Capture the cell that displays the provided text and extract its [x, y] central coordinate. 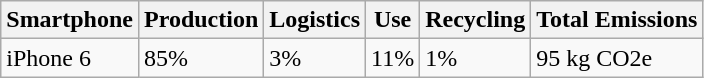
Logistics [315, 20]
Total Emissions [617, 20]
11% [393, 58]
Use [393, 20]
85% [200, 58]
Recycling [476, 20]
3% [315, 58]
iPhone 6 [70, 58]
Production [200, 20]
1% [476, 58]
95 kg CO2e [617, 58]
Smartphone [70, 20]
